Capture the cell that displays the provided text and extract its [X, Y] central coordinate. 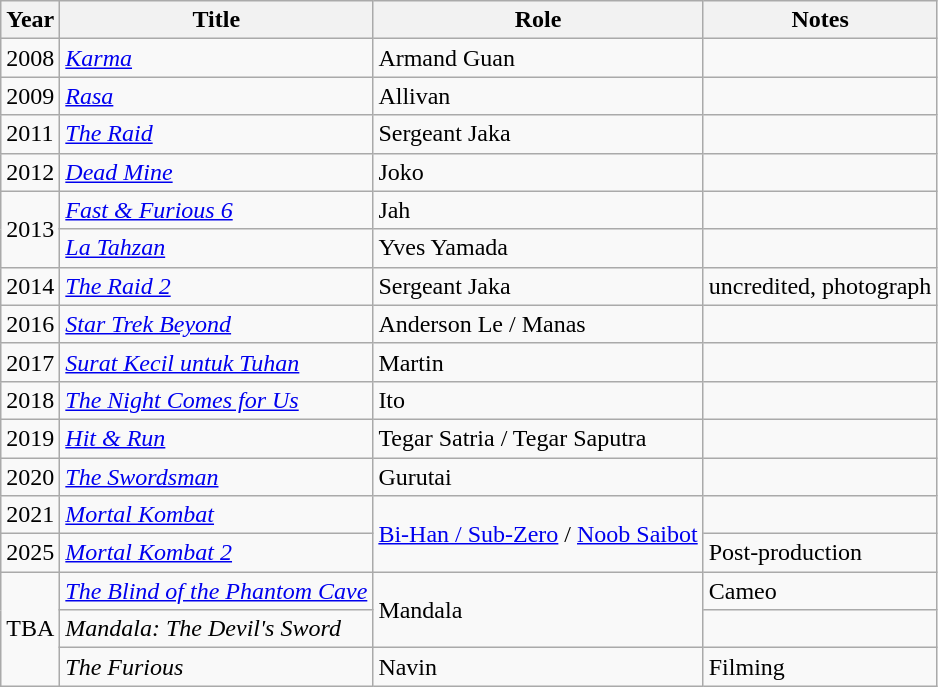
TBA [30, 629]
Notes [820, 20]
Anderson Le / Manas [538, 324]
Post-production [820, 553]
Cameo [820, 591]
2019 [30, 438]
Filming [820, 667]
Mandala [538, 610]
Title [216, 20]
Star Trek Beyond [216, 324]
Surat Kecil untuk Tuhan [216, 362]
uncredited, photograph [820, 286]
Mortal Kombat 2 [216, 553]
Joko [538, 172]
Navin [538, 667]
Rasa [216, 96]
2009 [30, 96]
2008 [30, 58]
La Tahzan [216, 248]
Dead Mine [216, 172]
2013 [30, 229]
Tegar Satria / Tegar Saputra [538, 438]
Karma [216, 58]
2014 [30, 286]
2025 [30, 553]
2020 [30, 477]
2018 [30, 400]
2021 [30, 515]
Year [30, 20]
Mortal Kombat [216, 515]
The Raid 2 [216, 286]
2017 [30, 362]
Fast & Furious 6 [216, 210]
The Furious [216, 667]
2012 [30, 172]
Role [538, 20]
Armand Guan [538, 58]
2016 [30, 324]
Mandala: The Devil's Sword [216, 629]
The Night Comes for Us [216, 400]
Ito [538, 400]
Yves Yamada [538, 248]
Martin [538, 362]
Hit & Run [216, 438]
Gurutai [538, 477]
2011 [30, 134]
Jah [538, 210]
The Blind of the Phantom Cave [216, 591]
Bi-Han / Sub-Zero / Noob Saibot [538, 534]
The Raid [216, 134]
The Swordsman [216, 477]
Allivan [538, 96]
